Provide the [X, Y] coordinate of the cell's center where the given text is located.  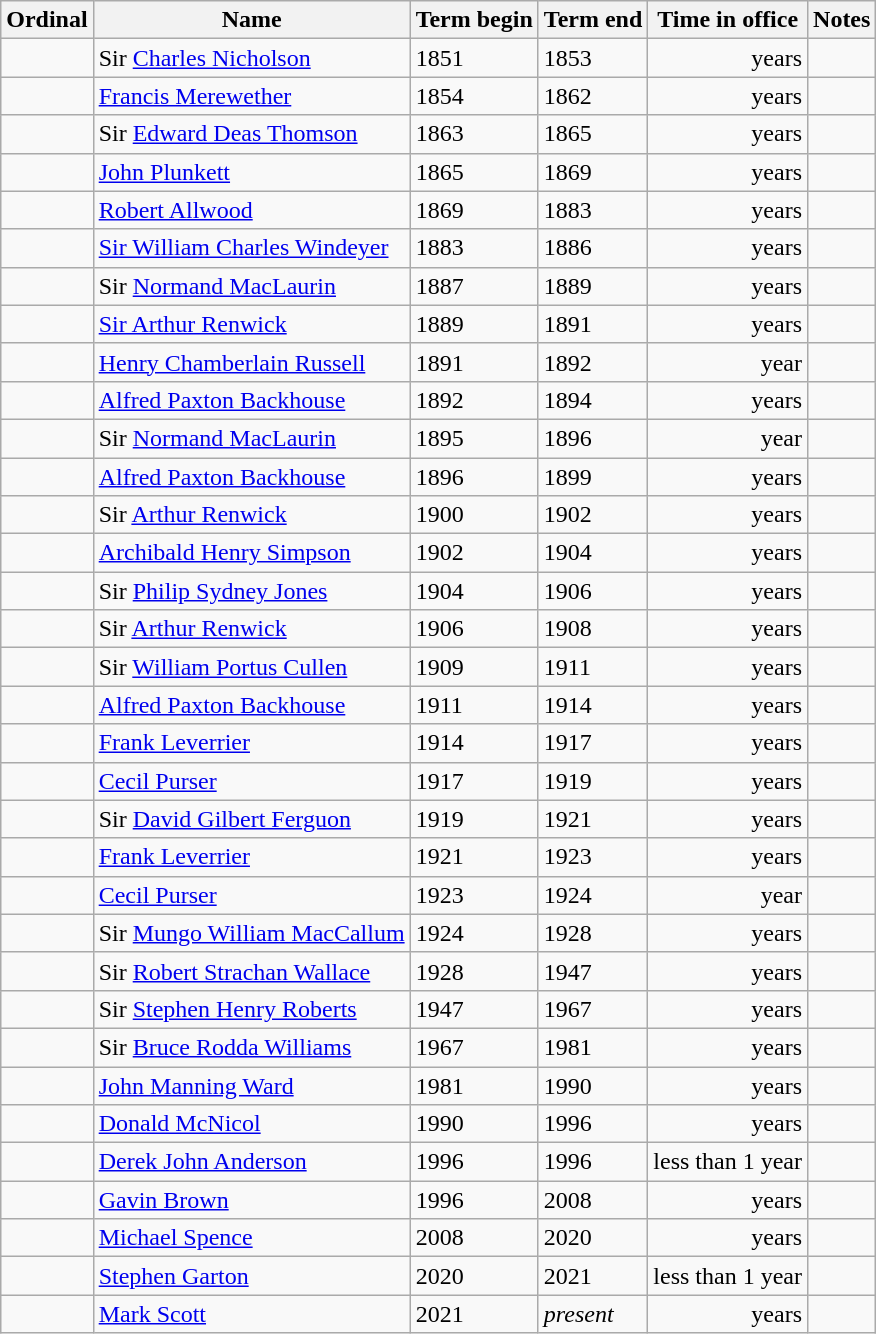
1909 [474, 667]
Sir Stephen Henry Roberts [252, 1009]
1863 [474, 134]
Name [252, 20]
John Plunkett [252, 172]
Sir William Portus Cullen [252, 667]
1887 [474, 286]
present [593, 1314]
John Manning Ward [252, 1085]
1886 [593, 248]
Francis Merewether [252, 96]
Archibald Henry Simpson [252, 553]
Gavin Brown [252, 1200]
Ordinal [47, 20]
Sir Bruce Rodda Williams [252, 1047]
Robert Allwood [252, 210]
1854 [474, 96]
Mark Scott [252, 1314]
Sir Charles Nicholson [252, 58]
Sir Philip Sydney Jones [252, 591]
1908 [593, 629]
1851 [474, 58]
Sir Edward Deas Thomson [252, 134]
Term begin [474, 20]
1900 [474, 515]
Time in office [728, 20]
1895 [474, 438]
Notes [842, 20]
1853 [593, 58]
Term end [593, 20]
Michael Spence [252, 1238]
Sir Mungo William MacCallum [252, 933]
Henry Chamberlain Russell [252, 362]
Stephen Garton [252, 1276]
Sir Robert Strachan Wallace [252, 971]
1862 [593, 96]
Sir David Gilbert Ferguon [252, 819]
1899 [593, 477]
1894 [593, 400]
Donald McNicol [252, 1124]
Sir William Charles Windeyer [252, 248]
Derek John Anderson [252, 1162]
